Return (x, y) of the center of cell containing provided text 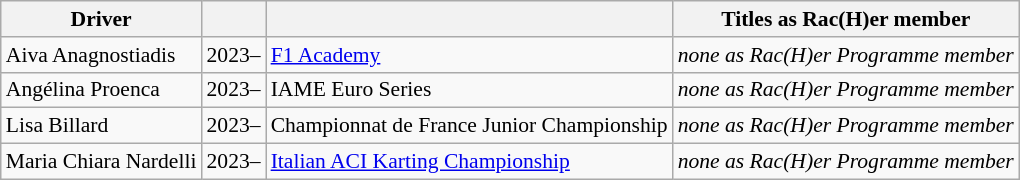
Angélina Proenca (102, 90)
Driver (102, 19)
F1 Academy (470, 55)
Maria Chiara Nardelli (102, 162)
Titles as Rac(H)er member (846, 19)
IAME Euro Series (470, 90)
Lisa Billard (102, 126)
Italian ACI Karting Championship (470, 162)
Aiva Anagnostiadis (102, 55)
Championnat de France Junior Championship (470, 126)
